Search for the cell housing the specified text and yield its (X, Y) center coordinate. 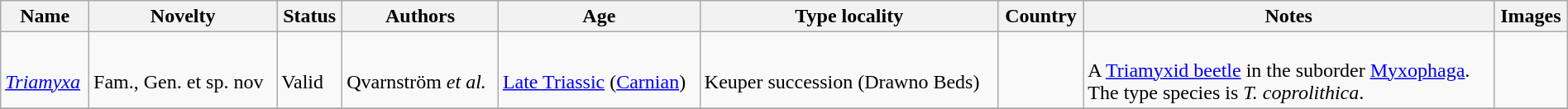
Status (309, 17)
Fam., Gen. et sp. nov (184, 70)
Age (599, 17)
Valid (309, 70)
Type locality (849, 17)
Images (1532, 17)
Late Triassic (Carnian) (599, 70)
Name (45, 17)
Country (1040, 17)
Novelty (184, 17)
Qvarnström et al. (420, 70)
Authors (420, 17)
Keuper succession (Drawno Beds) (849, 70)
Triamyxa (45, 70)
A Triamyxid beetle in the suborder Myxophaga. The type species is T. coprolithica. (1288, 70)
Notes (1288, 17)
